Pinpoint the cell where the given text exists, returning its (X, Y) midpoint coordinate. 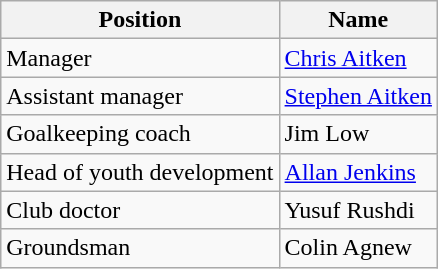
Stephen Aitken (358, 96)
Head of youth development (140, 172)
Assistant manager (140, 96)
Colin Agnew (358, 248)
Yusuf Rushdi (358, 210)
Jim Low (358, 134)
Club doctor (140, 210)
Chris Aitken (358, 58)
Allan Jenkins (358, 172)
Position (140, 20)
Name (358, 20)
Groundsman (140, 248)
Manager (140, 58)
Goalkeeping coach (140, 134)
